Locate the cell with the specified text and output its [x, y] center coordinate. 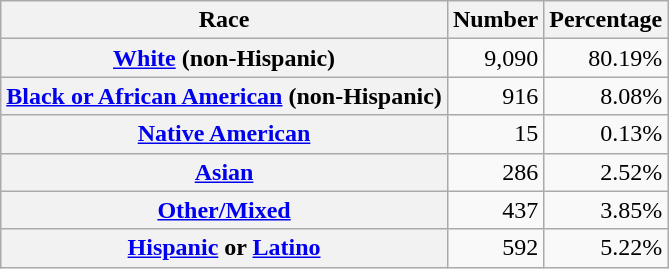
5.22% [606, 248]
Hispanic or Latino [224, 248]
Percentage [606, 20]
15 [495, 134]
Number [495, 20]
80.19% [606, 58]
916 [495, 96]
437 [495, 210]
White (non-Hispanic) [224, 58]
Native American [224, 134]
Race [224, 20]
2.52% [606, 172]
592 [495, 248]
Black or African American (non-Hispanic) [224, 96]
286 [495, 172]
8.08% [606, 96]
3.85% [606, 210]
9,090 [495, 58]
Other/Mixed [224, 210]
Asian [224, 172]
0.13% [606, 134]
